Determine the (x, y) coordinate at the center of the cell enclosing the given text.  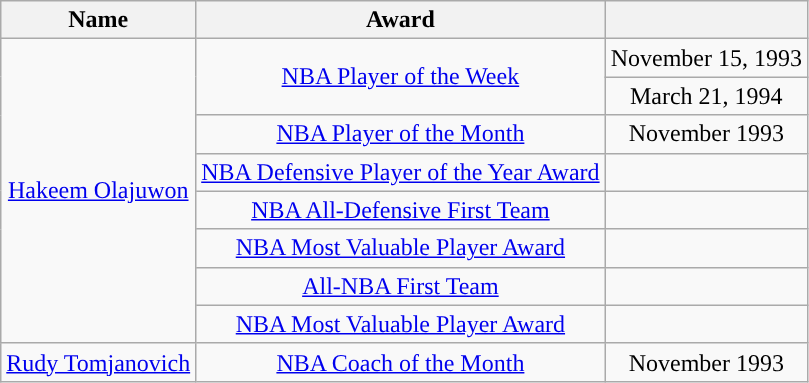
NBA All-Defensive First Team (400, 210)
NBA Defensive Player of the Year Award (400, 172)
NBA Player of the Week (400, 77)
All-NBA First Team (400, 286)
March 21, 1994 (706, 96)
Hakeem Olajuwon (98, 191)
NBA Player of the Month (400, 134)
NBA Coach of the Month (400, 362)
November 15, 1993 (706, 58)
Rudy Tomjanovich (98, 362)
Award (400, 20)
Name (98, 20)
